Output the (X, Y) coordinate of the center of the cell containing the given text.  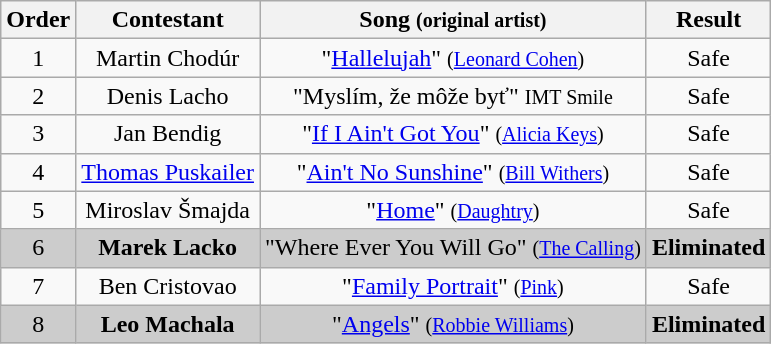
Order (38, 20)
Leo Machala (168, 324)
Thomas Puskailer (168, 172)
Denis Lacho (168, 96)
"Ain't No Sunshine" (Bill Withers) (454, 172)
6 (38, 248)
Marek Lacko (168, 248)
7 (38, 286)
8 (38, 324)
"Myslím, že môže byť" IMT Smile (454, 96)
Jan Bendig (168, 134)
5 (38, 210)
"Angels" (Robbie Williams) (454, 324)
Contestant (168, 20)
Martin Chodúr (168, 58)
2 (38, 96)
4 (38, 172)
"If I Ain't Got You" (Alicia Keys) (454, 134)
"Where Ever You Will Go" (The Calling) (454, 248)
"Family Portrait" (Pink) (454, 286)
3 (38, 134)
Result (708, 20)
"Hallelujah" (Leonard Cohen) (454, 58)
Ben Cristovao (168, 286)
Miroslav Šmajda (168, 210)
1 (38, 58)
"Home" (Daughtry) (454, 210)
Song (original artist) (454, 20)
